From the cell containing the given text, extract its center point as [X, Y] coordinate. 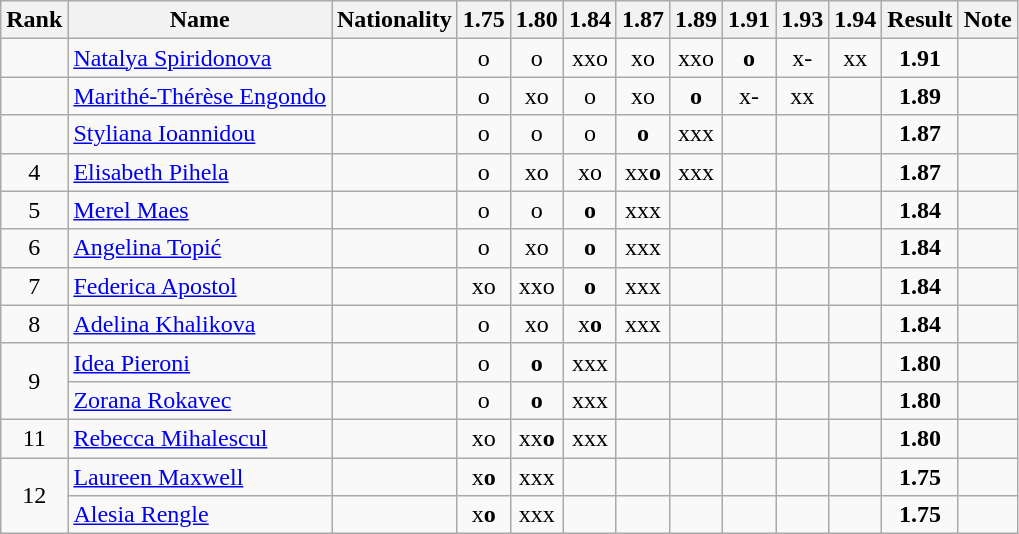
Merel Maes [200, 210]
Marithé-Thérèse Engondo [200, 96]
Elisabeth Pihela [200, 172]
11 [34, 438]
5 [34, 210]
Rebecca Mihalescul [200, 438]
Angelina Topić [200, 248]
12 [34, 496]
1.94 [856, 20]
Adelina Khalikova [200, 324]
Styliana Ioannidou [200, 134]
Federica Apostol [200, 286]
7 [34, 286]
Note [988, 20]
Name [200, 20]
Alesia Rengle [200, 515]
6 [34, 248]
8 [34, 324]
Rank [34, 20]
9 [34, 381]
Result [920, 20]
Natalya Spiridonova [200, 58]
1.93 [802, 20]
Idea Pieroni [200, 362]
Laureen Maxwell [200, 477]
4 [34, 172]
Nationality [395, 20]
Zorana Rokavec [200, 400]
